Return the [X, Y] coordinate for the center point of the cell that contains the specified text.  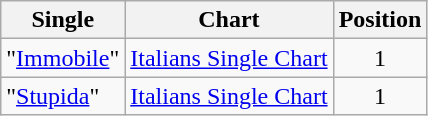
Chart [229, 20]
"Immobile" [63, 58]
Position [380, 20]
"Stupida" [63, 96]
Single [63, 20]
